Capture the cell that displays the provided text and extract its (X, Y) central coordinate. 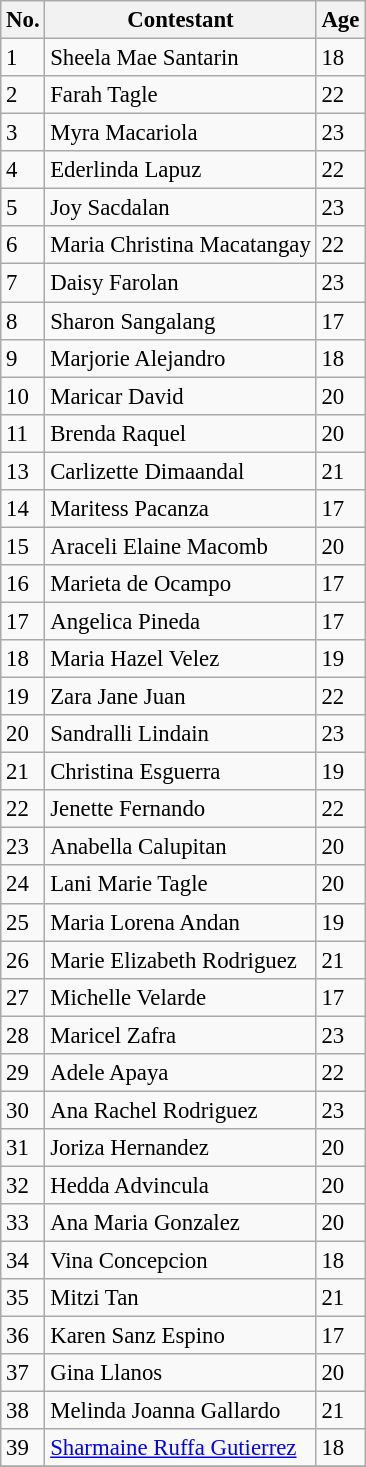
14 (23, 509)
8 (23, 321)
11 (23, 433)
Maria Hazel Velez (180, 659)
5 (23, 208)
Adele Apaya (180, 1073)
Ederlinda Lapuz (180, 170)
Contestant (180, 20)
Maritess Pacanza (180, 509)
15 (23, 546)
Mitzi Tan (180, 1298)
2 (23, 95)
25 (23, 922)
Ana Rachel Rodriguez (180, 1110)
16 (23, 584)
Daisy Farolan (180, 283)
Ana Maria Gonzalez (180, 1223)
Maricar David (180, 396)
Angelica Pineda (180, 621)
No. (23, 20)
32 (23, 1185)
Sandralli Lindain (180, 734)
36 (23, 1336)
1 (23, 58)
Anabella Calupitan (180, 847)
Araceli Elaine Macomb (180, 546)
Sheela Mae Santarin (180, 58)
28 (23, 1035)
27 (23, 997)
Myra Macariola (180, 133)
Maria Lorena Andan (180, 922)
Melinda Joanna Gallardo (180, 1411)
Maria Christina Macatangay (180, 245)
Carlizette Dimaandal (180, 471)
10 (23, 396)
9 (23, 358)
Maricel Zafra (180, 1035)
Vina Concepcion (180, 1261)
Christina Esguerra (180, 772)
Lani Marie Tagle (180, 885)
33 (23, 1223)
Jenette Fernando (180, 809)
Joy Sacdalan (180, 208)
Marjorie Alejandro (180, 358)
30 (23, 1110)
Karen Sanz Espino (180, 1336)
29 (23, 1073)
6 (23, 245)
13 (23, 471)
Age (340, 20)
37 (23, 1373)
Marieta de Ocampo (180, 584)
Gina Llanos (180, 1373)
Zara Jane Juan (180, 697)
Joriza Hernandez (180, 1148)
4 (23, 170)
38 (23, 1411)
Sharon Sangalang (180, 321)
7 (23, 283)
Hedda Advincula (180, 1185)
24 (23, 885)
35 (23, 1298)
34 (23, 1261)
Farah Tagle (180, 95)
26 (23, 960)
31 (23, 1148)
Marie Elizabeth Rodriguez (180, 960)
Brenda Raquel (180, 433)
Michelle Velarde (180, 997)
3 (23, 133)
